Determine the (x, y) coordinate at the center of the cell enclosing the given text.  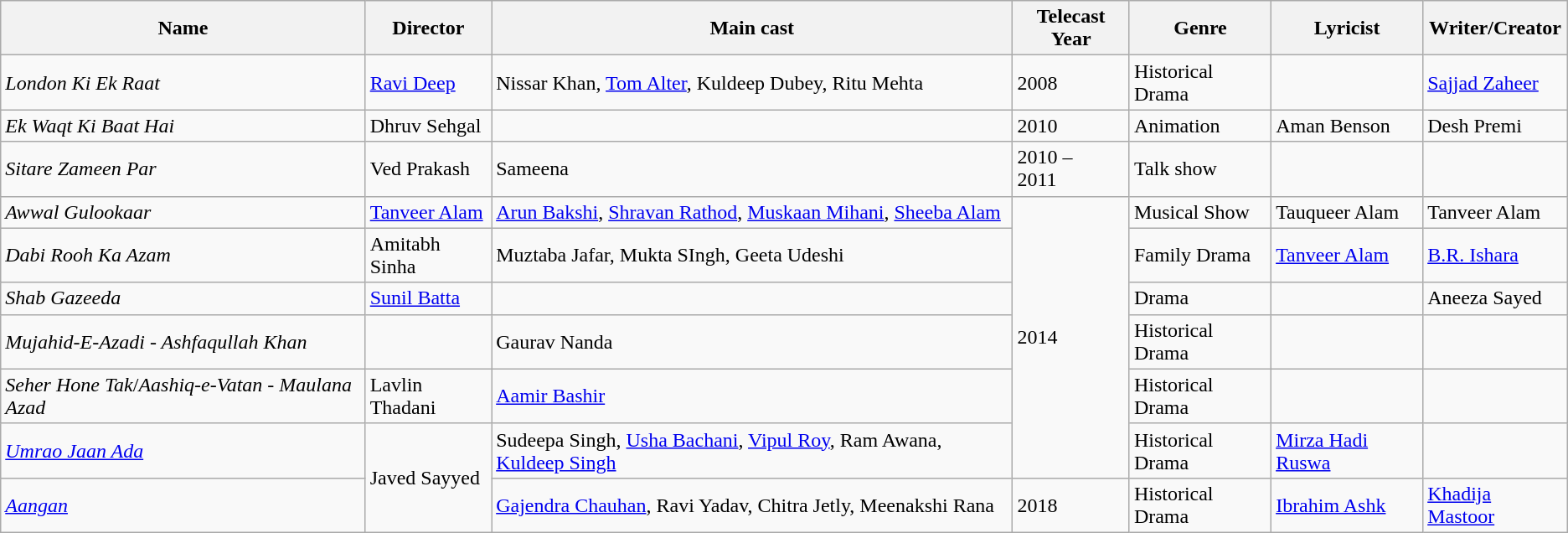
Nissar Khan, Tom Alter, Kuldeep Dubey, Ritu Mehta (752, 82)
Amitabh Sinha (428, 255)
Director (428, 28)
Shab Gazeeda (183, 298)
Tauqueer Alam (1347, 212)
Mirza Hadi Ruswa (1347, 451)
2010 (1070, 126)
2008 (1070, 82)
Talk show (1199, 169)
Awwal Gulookaar (183, 212)
2010 –2011 (1070, 169)
2014 (1070, 337)
Muztaba Jafar, Mukta SIngh, Geeta Udeshi (752, 255)
Khadija Mastoor (1496, 505)
Animation (1199, 126)
Aamir Bashir (752, 396)
Ibrahim Ashk (1347, 505)
Umrao Jaan Ada (183, 451)
Sameena (752, 169)
Lavlin Thadani (428, 396)
Musical Show (1199, 212)
Gaurav Nanda (752, 342)
Dhruv Sehgal (428, 126)
Gajendra Chauhan, Ravi Yadav, Chitra Jetly, Meenakshi Rana (752, 505)
Aangan (183, 505)
Sunil Batta (428, 298)
Genre (1199, 28)
Ved Prakash (428, 169)
2018 (1070, 505)
Sudeepa Singh, Usha Bachani, Vipul Roy, Ram Awana, Kuldeep Singh (752, 451)
Aneeza Sayed (1496, 298)
Writer/Creator (1496, 28)
Desh Premi (1496, 126)
Lyricist (1347, 28)
Arun Bakshi, Shravan Rathod, Muskaan Mihani, Sheeba Alam (752, 212)
Ravi Deep (428, 82)
Ek Waqt Ki Baat Hai (183, 126)
Drama (1199, 298)
Seher Hone Tak/Aashiq-e-Vatan - Maulana Azad (183, 396)
Name (183, 28)
Telecast Year (1070, 28)
Aman Benson (1347, 126)
Sajjad Zaheer (1496, 82)
Sitare Zameen Par (183, 169)
Family Drama (1199, 255)
Mujahid-E-Azadi - Ashfaqullah Khan (183, 342)
Javed Sayyed (428, 478)
London Ki Ek Raat (183, 82)
Main cast (752, 28)
Dabi Rooh Ka Azam (183, 255)
B.R. Ishara (1496, 255)
